Search for the cell housing the specified text and yield its (x, y) center coordinate. 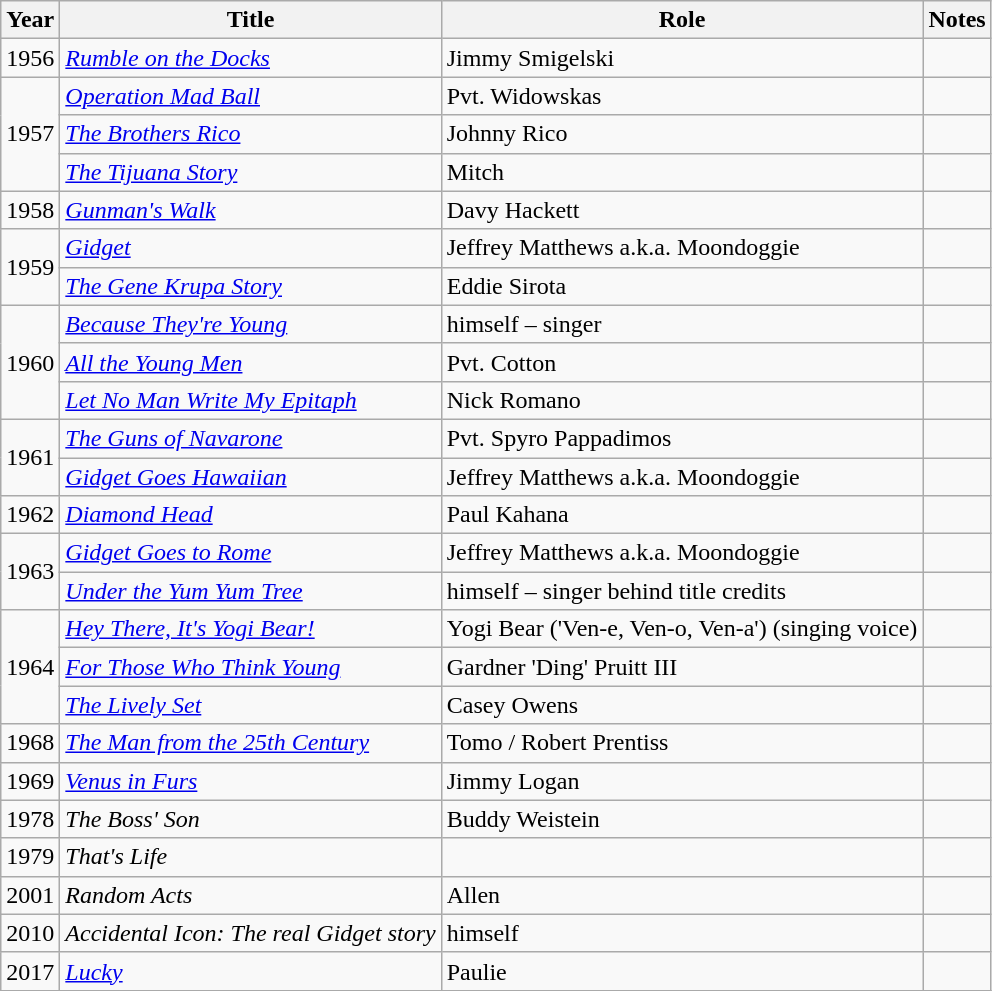
All the Young Men (250, 362)
1960 (30, 362)
1969 (30, 781)
Hey There, It's Yogi Bear! (250, 629)
Gunman's Walk (250, 210)
Random Acts (250, 895)
The Tijuana Story (250, 172)
Let No Man Write My Epitaph (250, 400)
The Boss' Son (250, 819)
himself – singer behind title credits (682, 591)
1968 (30, 743)
Notes (957, 20)
Casey Owens (682, 705)
Mitch (682, 172)
Rumble on the Docks (250, 58)
1963 (30, 572)
Operation Mad Ball (250, 96)
Gidget Goes Hawaiian (250, 477)
Eddie Sirota (682, 286)
Venus in Furs (250, 781)
Tomo / Robert Prentiss (682, 743)
The Man from the 25th Century (250, 743)
Role (682, 20)
That's Life (250, 857)
For Those Who Think Young (250, 667)
Johnny Rico (682, 134)
Pvt. Widowskas (682, 96)
Accidental Icon: The real Gidget story (250, 933)
Jimmy Logan (682, 781)
Paul Kahana (682, 515)
The Lively Set (250, 705)
1961 (30, 457)
The Gene Krupa Story (250, 286)
The Brothers Rico (250, 134)
1959 (30, 267)
2017 (30, 971)
1978 (30, 819)
Under the Yum Yum Tree (250, 591)
2001 (30, 895)
Gidget Goes to Rome (250, 553)
Buddy Weistein (682, 819)
Because They're Young (250, 324)
1964 (30, 667)
Yogi Bear ('Ven-e, Ven-o, Ven-a') (singing voice) (682, 629)
himself – singer (682, 324)
Year (30, 20)
1962 (30, 515)
Gidget (250, 248)
Diamond Head (250, 515)
Jimmy Smigelski (682, 58)
Davy Hackett (682, 210)
Pvt. Spyro Pappadimos (682, 438)
Lucky (250, 971)
1956 (30, 58)
Allen (682, 895)
2010 (30, 933)
Gardner 'Ding' Pruitt III (682, 667)
Paulie (682, 971)
Nick Romano (682, 400)
The Guns of Navarone (250, 438)
1957 (30, 134)
1958 (30, 210)
Title (250, 20)
Pvt. Cotton (682, 362)
1979 (30, 857)
himself (682, 933)
